Detect which cell encompasses the target text, then output its [x, y] center coordinate. 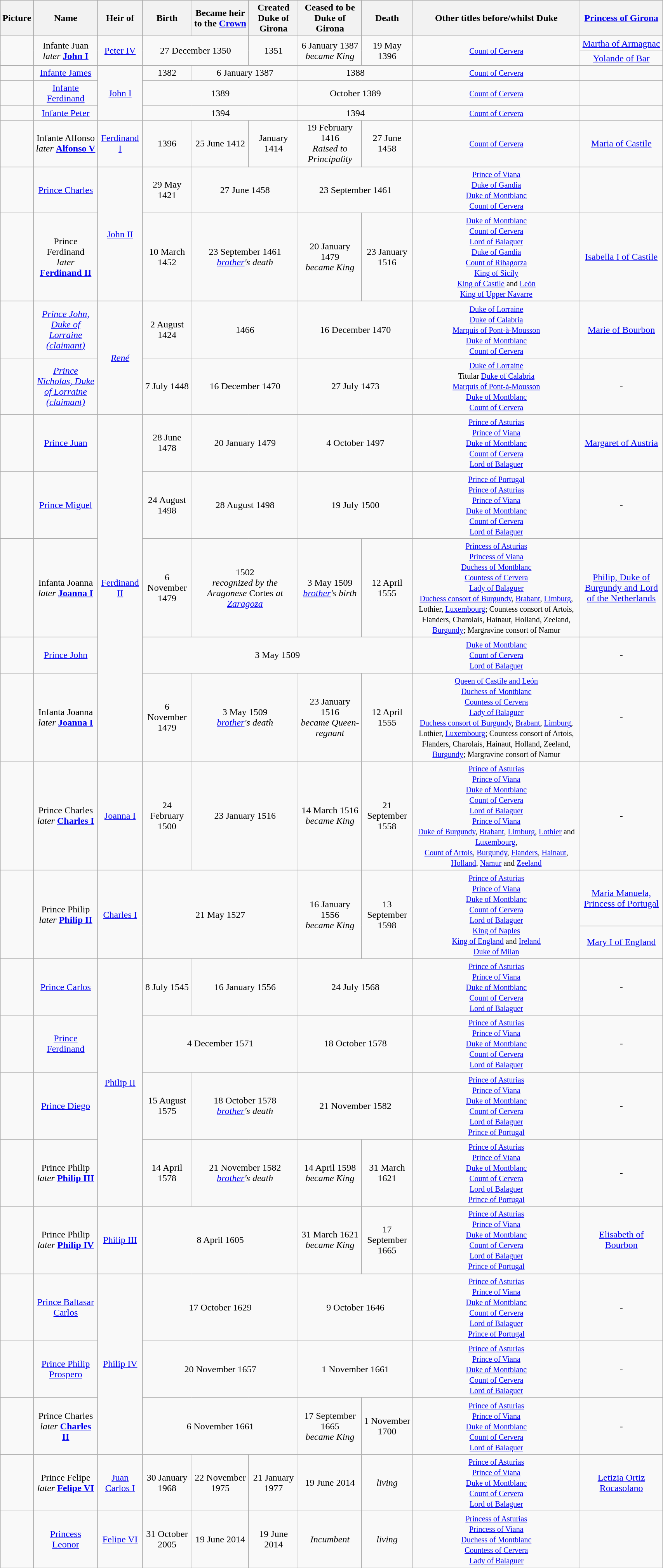
14 March 1516became King [330, 816]
20 January 1479 [245, 443]
31 March 1621 [387, 1173]
20 November 1657 [220, 1369]
16 January 1556became King [330, 914]
Prince Charles [66, 190]
Infante Alfonsolater Alfonso V [66, 144]
1389 [220, 93]
1 November 1661 [355, 1369]
Elisabeth of Bourbon [621, 1240]
6 January 1387became King [330, 51]
2 August 1424 [167, 329]
8 April 1605 [220, 1240]
19 May 1396 [387, 51]
16 January 1556 [245, 987]
1502recognized by the Aragonese Cortes at Zaragoza [245, 588]
17 September 1665became King [330, 1426]
21 November 1582 [355, 1105]
Princess Leonor [66, 1539]
17 October 1629 [220, 1307]
Birth [167, 18]
Charles I [120, 914]
Other titles before/whilst Duke [496, 18]
13 September 1598 [387, 914]
22 November 1975 [221, 1483]
18 October 1578 [355, 1044]
19 February 1416Raised to Principality [330, 144]
Duke of MontblancCount of CerveraLord of BalaguerDuke of GandiaCount of RibagorzaKing of SicilyKing of Castile and LeónKing of Upper Navarre [496, 257]
28 June 1478 [167, 443]
1 November 1700 [387, 1426]
Joanna I [120, 816]
18 October 1578brother's death [245, 1105]
27 December 1350 [195, 51]
29 May 1421 [167, 190]
Margaret of Austria [621, 443]
1382 [167, 73]
23 September 1461brother's death [245, 257]
Prince John, Duke of Lorraine (claimant) [66, 329]
Prince Diego [66, 1105]
Yolande of Bar [621, 58]
Philip III [120, 1240]
Isabella I of Castile [621, 257]
31 October 2005 [167, 1539]
Prince Philiplater Philip III [66, 1173]
21 May 1527 [220, 914]
4 December 1571 [220, 1044]
3 May 1509 [277, 655]
Infante Juanlater John I [66, 51]
Princess of AsturiasPrincess of VianaDuchess of MontblancCountess of CerveraLady of Balaguer [496, 1539]
Duke of MontblancCount of CerveraLord of Balaguer [496, 655]
Incumbent [330, 1539]
Infante James [66, 73]
20 January 1479became King [330, 257]
Prince Charleslater Charles II [66, 1426]
Marie of Bourbon [621, 329]
Prince Juan [66, 443]
John II [120, 234]
Created Duke of Girona [273, 18]
Picture [17, 18]
9 October 1646 [355, 1307]
21 November 1582brother's death [245, 1173]
Duke of LorraineTitular Duke of CalabriaMarquis of Pont-à-MoussonDuke of MontblancCount of Cervera [496, 386]
7 July 1448 [167, 386]
Ceased to be Duke of Girona [330, 18]
1466 [245, 329]
21 January 1977 [273, 1483]
10 March 1452 [167, 257]
Became heir to the Crown [221, 18]
Duke of LorraineDuke of CalabriaMarquis of Pont-à-MoussonDuke of MontblancCount of Cervera [496, 329]
René [120, 358]
Philip II [120, 1082]
Peter IV [120, 51]
Prince Felipelater Felipe VI [66, 1483]
Maria Manuela, Princess of Portugal [621, 898]
30 January 1968 [167, 1483]
Heir of [120, 18]
Prince Philip Prospero [66, 1369]
17 September 1665 [387, 1240]
Prince Baltasar Carlos [66, 1307]
Prince Ferdinandlater Ferdinand II [66, 257]
1396 [167, 144]
Philip, Duke of Burgundy and Lord of the Netherlands [621, 588]
Prince Ferdinand [66, 1044]
23 September 1461 [355, 190]
Prince Charleslater Charles I [66, 816]
19 July 1500 [355, 505]
24 August 1498 [167, 505]
Ferdinand I [120, 144]
Infante Ferdinand [66, 93]
25 June 1412 [221, 144]
Ferdinand II [120, 588]
Prince John [66, 655]
Prince Miguel [66, 505]
6 November 1661 [220, 1426]
Prince Nicholas, Duke of Lorraine (claimant) [66, 386]
8 July 1545 [167, 987]
Mary I of England [621, 942]
Letizia Ortiz Rocasolano [621, 1483]
Princess of Girona [621, 18]
14 April 1598became King [330, 1173]
Philip IV [120, 1364]
14 April 1578 [167, 1173]
Maria of Castile [621, 144]
6 January 1387 [245, 73]
1388 [355, 73]
27 July 1473 [355, 386]
Prince Carlos [66, 987]
15 August 1575 [167, 1105]
4 October 1497 [355, 443]
1351 [273, 51]
24 July 1568 [355, 987]
Prince of PortugalPrince of AsturiasPrince of VianaDuke of MontblancCount of CerveraLord of Balaguer [496, 505]
John I [120, 93]
24 February 1500 [167, 816]
3 May 1509brother's birth [330, 588]
Infante Peter [66, 113]
Death [387, 18]
October 1389 [355, 93]
Prince Philiplater Philip II [66, 914]
Name [66, 18]
Prince Philiplater Philip IV [66, 1240]
January 1414 [273, 144]
23 January 1516became Queen-regnant [330, 717]
Juan Carlos I [120, 1483]
31 March 1621became King [330, 1240]
28 August 1498 [245, 505]
Prince of VianaDuke of GandiaDuke of MontblancCount of Cervera [496, 190]
Felipe VI [120, 1539]
21 September 1558 [387, 816]
Prince of AsturiasPrince of VianaDuke of MontblancCount of CerveraLord of BalaguerKing of NaplesKing of England and IrelandDuke of Milan [496, 914]
3 May 1509brother's death [245, 717]
Martha of Armagnac [621, 44]
